Output the [x, y] coordinate of the center of the cell containing the given text.  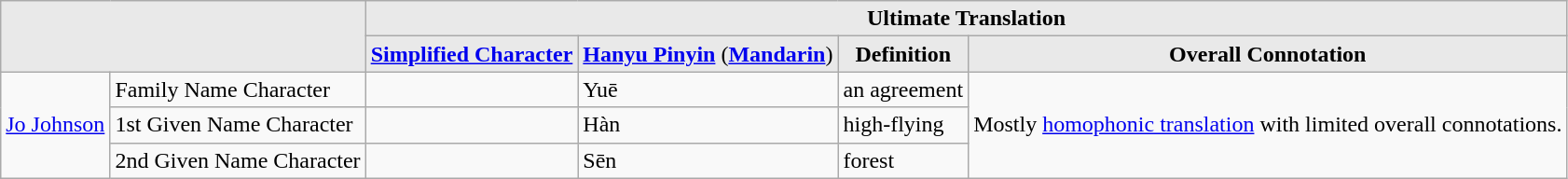
Definition [903, 54]
Hàn [708, 125]
forest [903, 160]
an agreement [903, 89]
Hanyu Pinyin (Mandarin) [708, 54]
1st Given Name Character [238, 125]
Jo Johnson [56, 125]
Overall Connotation [1268, 54]
Yuē [708, 89]
Sēn [708, 160]
high-flying [903, 125]
Mostly homophonic translation with limited overall connotations. [1268, 125]
Family Name Character [238, 89]
Simplified Character [472, 54]
2nd Given Name Character [238, 160]
Ultimate Translation [966, 19]
